From the cell containing the given text, extract its center point as [x, y] coordinate. 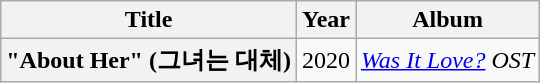
Title [149, 20]
2020 [326, 60]
"About Her" (그녀는 대체) [149, 60]
Was It Love? OST [448, 60]
Year [326, 20]
Album [448, 20]
